Search for the cell housing the specified text and yield its [X, Y] center coordinate. 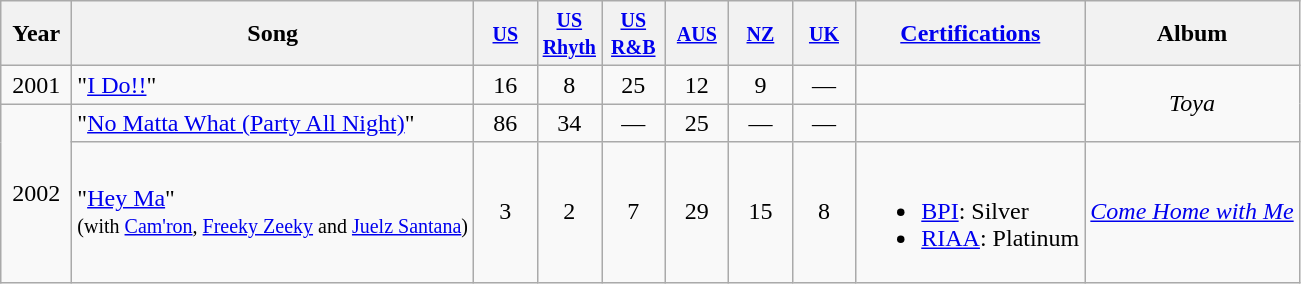
BPI: SilverRIAA: Platinum [970, 212]
"Hey Ma"(with Cam'ron, Freeky Zeeky and Juelz Santana) [273, 212]
15 [761, 212]
2 [569, 212]
29 [697, 212]
7 [634, 212]
Certifications [970, 34]
86 [506, 123]
16 [506, 85]
34 [569, 123]
2001 [36, 85]
Toya [1192, 104]
US [506, 34]
US R&B [634, 34]
Album [1192, 34]
Year [36, 34]
Come Home with Me [1192, 212]
US Rhyth [569, 34]
AUS [697, 34]
"I Do!!" [273, 85]
Song [273, 34]
NZ [761, 34]
UK [824, 34]
"No Matta What (Party All Night)" [273, 123]
9 [761, 85]
12 [697, 85]
3 [506, 212]
2002 [36, 193]
